Detect which cell encompasses the target text, then output its (x, y) center coordinate. 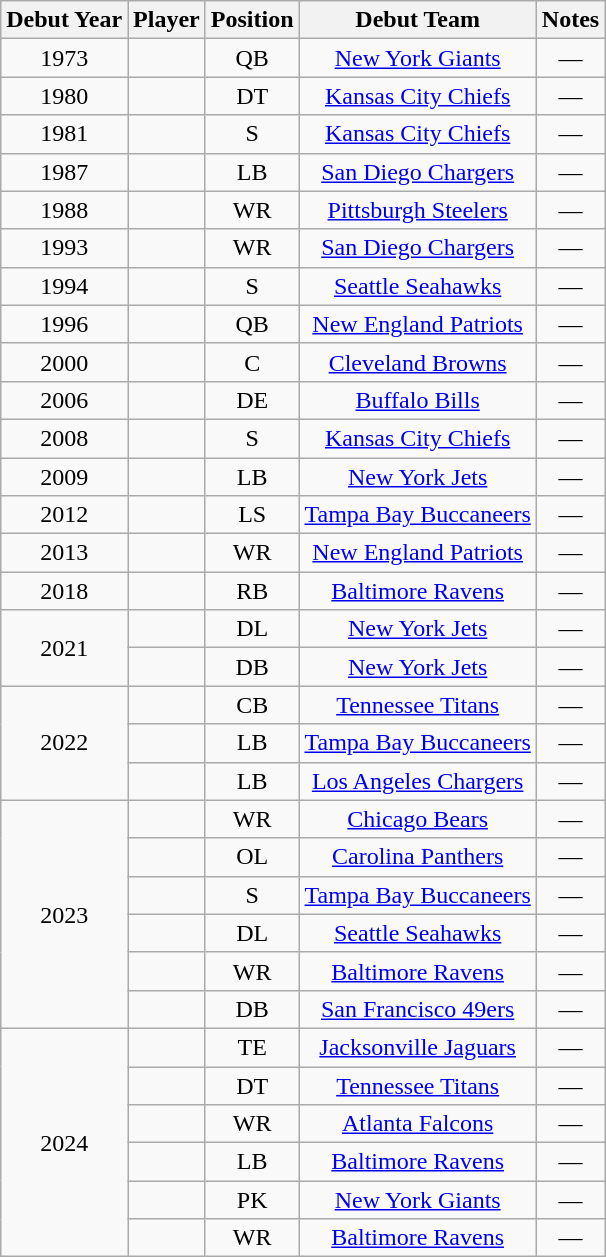
Atlanta Falcons (418, 1124)
2006 (64, 400)
1987 (64, 172)
1981 (64, 134)
TE (252, 1047)
Position (252, 20)
Carolina Panthers (418, 857)
2013 (64, 553)
C (252, 362)
1973 (64, 58)
1988 (64, 210)
OL (252, 857)
Player (167, 20)
2000 (64, 362)
2021 (64, 648)
2024 (64, 1142)
Cleveland Browns (418, 362)
Debut Year (64, 20)
Los Angeles Chargers (418, 781)
Notes (570, 20)
Buffalo Bills (418, 400)
Jacksonville Jaguars (418, 1047)
1994 (64, 286)
CB (252, 705)
1996 (64, 324)
San Francisco 49ers (418, 1009)
2023 (64, 914)
2022 (64, 743)
1980 (64, 96)
Chicago Bears (418, 819)
2008 (64, 438)
1993 (64, 248)
2009 (64, 477)
LS (252, 515)
2012 (64, 515)
2018 (64, 591)
Pittsburgh Steelers (418, 210)
Debut Team (418, 20)
DE (252, 400)
PK (252, 1200)
RB (252, 591)
